Identify which cell holds the provided text, then report its (X, Y) central coordinate. 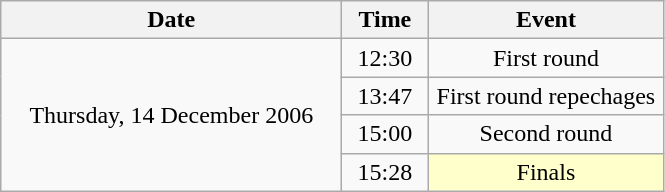
First round repechages (546, 96)
Thursday, 14 December 2006 (172, 115)
Event (546, 20)
First round (546, 58)
Finals (546, 172)
15:00 (385, 134)
Time (385, 20)
Second round (546, 134)
Date (172, 20)
15:28 (385, 172)
12:30 (385, 58)
13:47 (385, 96)
